Provide the (X, Y) coordinate of the cell's center where the given text is located.  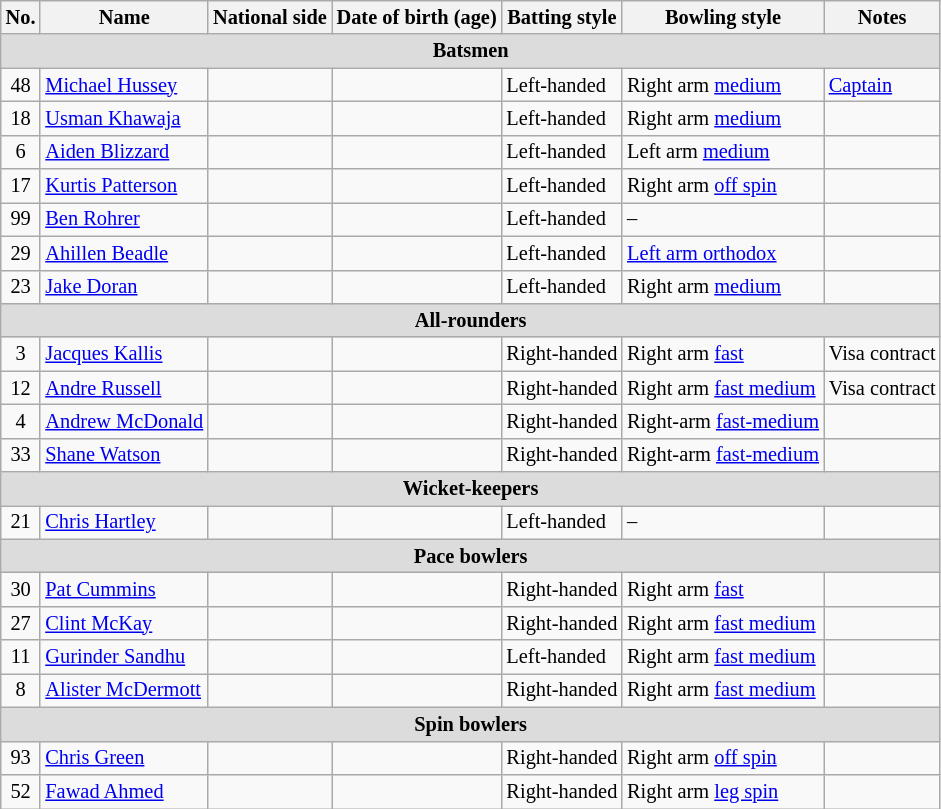
8 (21, 690)
18 (21, 118)
27 (21, 623)
Fawad Ahmed (124, 791)
Right arm leg spin (723, 791)
Jacques Kallis (124, 354)
Name (124, 17)
Batsmen (471, 51)
National side (270, 17)
Batting style (562, 17)
Alister McDermott (124, 690)
Usman Khawaja (124, 118)
Andrew McDonald (124, 421)
Andre Russell (124, 388)
21 (21, 522)
12 (21, 388)
3 (21, 354)
Left arm orthodox (723, 253)
Wicket-keepers (471, 489)
99 (21, 219)
Pat Cummins (124, 589)
33 (21, 455)
52 (21, 791)
Date of birth (age) (417, 17)
Shane Watson (124, 455)
Michael Hussey (124, 85)
All-rounders (471, 320)
4 (21, 421)
Aiden Blizzard (124, 152)
Notes (882, 17)
Spin bowlers (471, 724)
Bowling style (723, 17)
Jake Doran (124, 287)
Chris Hartley (124, 522)
Left arm medium (723, 152)
Chris Green (124, 758)
Kurtis Patterson (124, 186)
93 (21, 758)
6 (21, 152)
Ahillen Beadle (124, 253)
17 (21, 186)
Captain (882, 85)
29 (21, 253)
No. (21, 17)
11 (21, 657)
Ben Rohrer (124, 219)
48 (21, 85)
30 (21, 589)
Gurinder Sandhu (124, 657)
23 (21, 287)
Pace bowlers (471, 556)
Clint McKay (124, 623)
